Scan for the cell matching the given text and deliver its (x, y) coordinate at center. 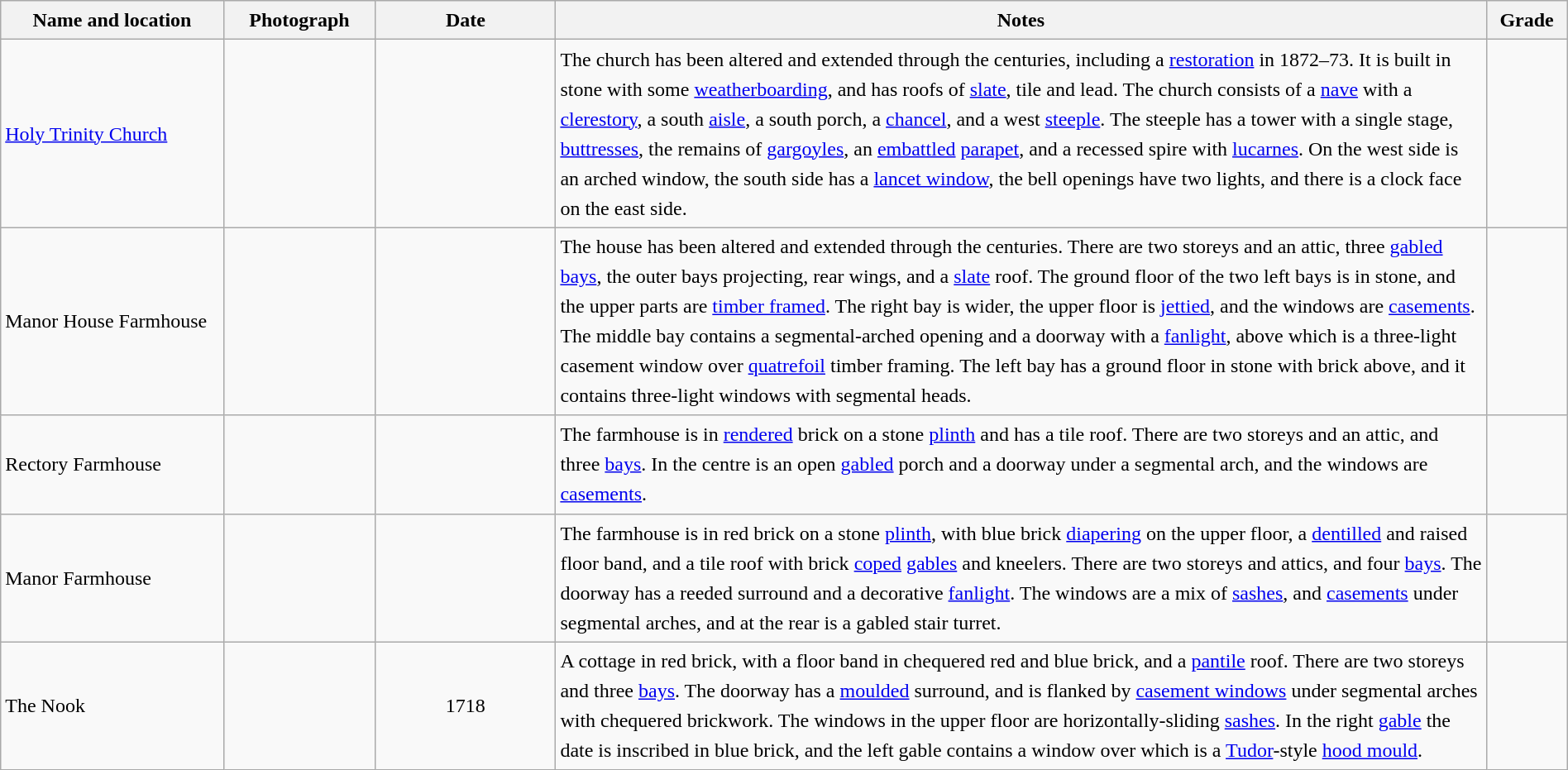
Notes (1021, 20)
1718 (466, 706)
Manor House Farmhouse (112, 321)
Grade (1527, 20)
Holy Trinity Church (112, 134)
Date (466, 20)
The Nook (112, 706)
Photograph (299, 20)
Manor Farmhouse (112, 577)
Rectory Farmhouse (112, 465)
Name and location (112, 20)
